Scan for the cell matching the given text and deliver its [x, y] coordinate at center. 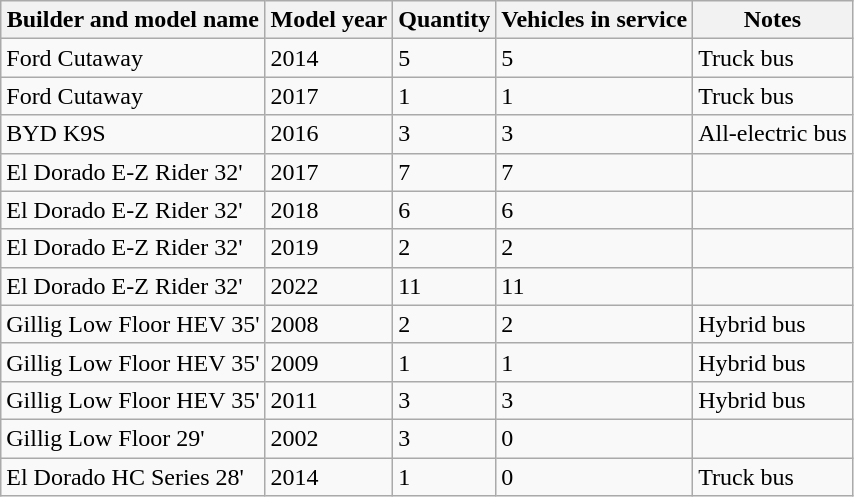
2019 [329, 248]
Vehicles in service [594, 20]
2002 [329, 438]
2022 [329, 286]
2018 [329, 210]
Gillig Low Floor 29' [133, 438]
El Dorado HC Series 28' [133, 477]
Quantity [444, 20]
Model year [329, 20]
2008 [329, 324]
All-electric bus [773, 134]
BYD K9S [133, 134]
2009 [329, 362]
2011 [329, 400]
Notes [773, 20]
2016 [329, 134]
Builder and model name [133, 20]
